From the cell containing the given text, extract its center point as [X, Y] coordinate. 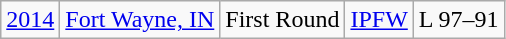
2014 [30, 20]
Fort Wayne, IN [140, 20]
L 97–91 [458, 20]
First Round [282, 20]
IPFW [379, 20]
